Search for the cell housing the specified text and yield its (x, y) center coordinate. 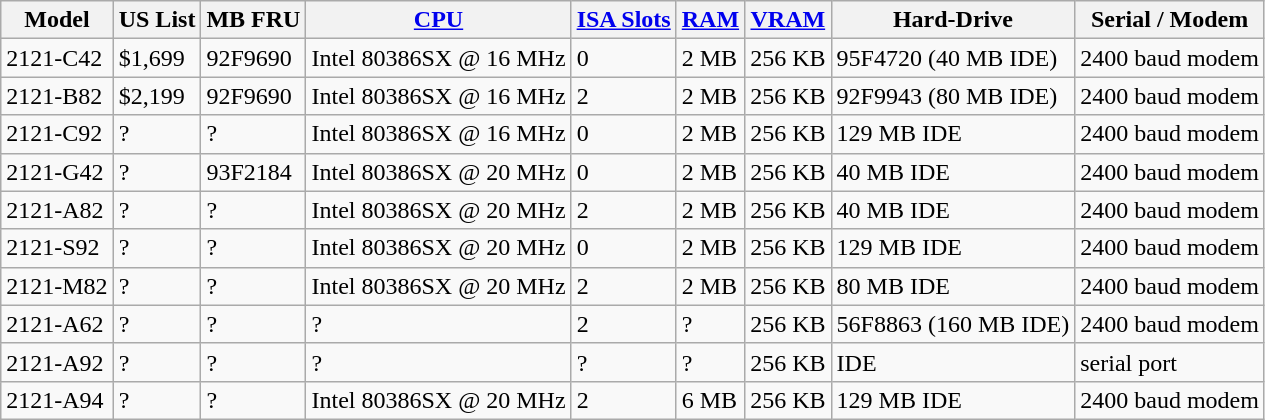
2121-S92 (57, 248)
92F9943 (80 MB IDE) (953, 96)
RAM (710, 20)
2121-B82 (57, 96)
Serial / Modem (1170, 20)
Model (57, 20)
$1,699 (157, 58)
IDE (953, 362)
56F8863 (160 MB IDE) (953, 324)
95F4720 (40 MB IDE) (953, 58)
93F2184 (254, 172)
MB FRU (254, 20)
ISA Slots (624, 20)
2121-M82 (57, 286)
2121-G42 (57, 172)
CPU (438, 20)
Hard-Drive (953, 20)
serial port (1170, 362)
2121-A94 (57, 400)
2121-C42 (57, 58)
2121-A82 (57, 210)
2121-A62 (57, 324)
80 MB IDE (953, 286)
VRAM (788, 20)
US List (157, 20)
$2,199 (157, 96)
2121-A92 (57, 362)
2121-C92 (57, 134)
6 MB (710, 400)
